Pinpoint the cell where the given text exists, returning its (X, Y) midpoint coordinate. 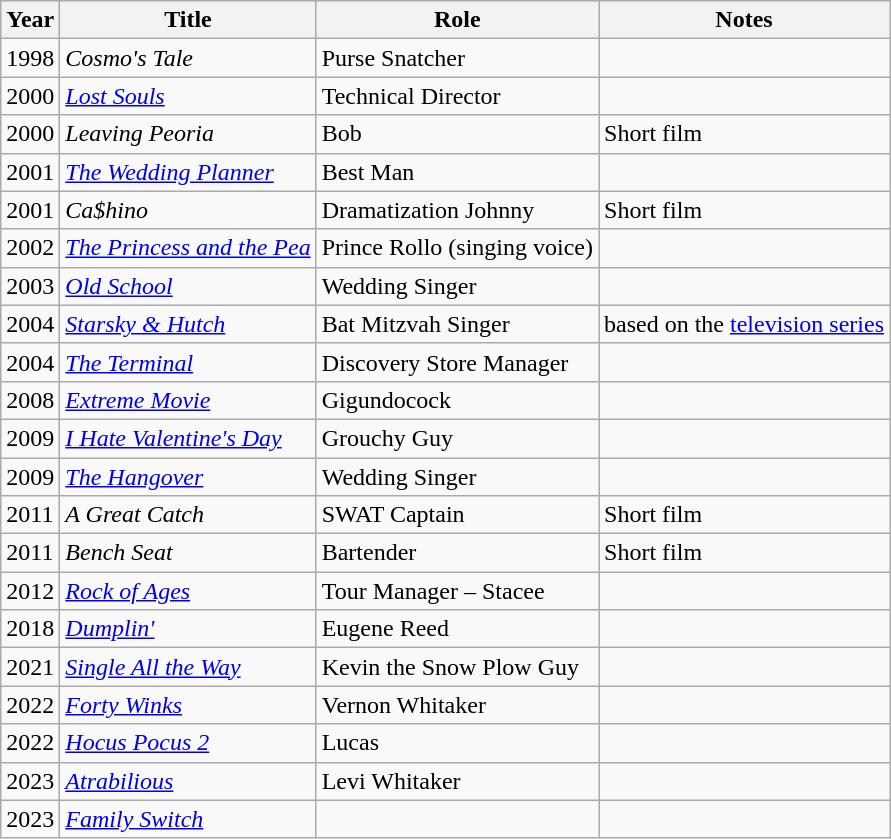
Vernon Whitaker (457, 705)
Family Switch (188, 819)
Starsky & Hutch (188, 324)
Lost Souls (188, 96)
2012 (30, 591)
Atrabilious (188, 781)
Cosmo's Tale (188, 58)
based on the television series (744, 324)
Best Man (457, 172)
Grouchy Guy (457, 438)
I Hate Valentine's Day (188, 438)
A Great Catch (188, 515)
Purse Snatcher (457, 58)
Role (457, 20)
Title (188, 20)
The Wedding Planner (188, 172)
2002 (30, 248)
Tour Manager – Stacee (457, 591)
Levi Whitaker (457, 781)
Bench Seat (188, 553)
Notes (744, 20)
The Terminal (188, 362)
2018 (30, 629)
Ca$hino (188, 210)
Gigundocock (457, 400)
Dumplin' (188, 629)
Prince Rollo (singing voice) (457, 248)
2021 (30, 667)
Leaving Peoria (188, 134)
Bob (457, 134)
Dramatization Johnny (457, 210)
Hocus Pocus 2 (188, 743)
The Hangover (188, 477)
Forty Winks (188, 705)
2008 (30, 400)
Technical Director (457, 96)
2003 (30, 286)
Lucas (457, 743)
The Princess and the Pea (188, 248)
1998 (30, 58)
Extreme Movie (188, 400)
Old School (188, 286)
SWAT Captain (457, 515)
Rock of Ages (188, 591)
Year (30, 20)
Bat Mitzvah Singer (457, 324)
Discovery Store Manager (457, 362)
Single All the Way (188, 667)
Bartender (457, 553)
Eugene Reed (457, 629)
Kevin the Snow Plow Guy (457, 667)
